Provide the (x, y) coordinate of the cell's center where the given text is located.  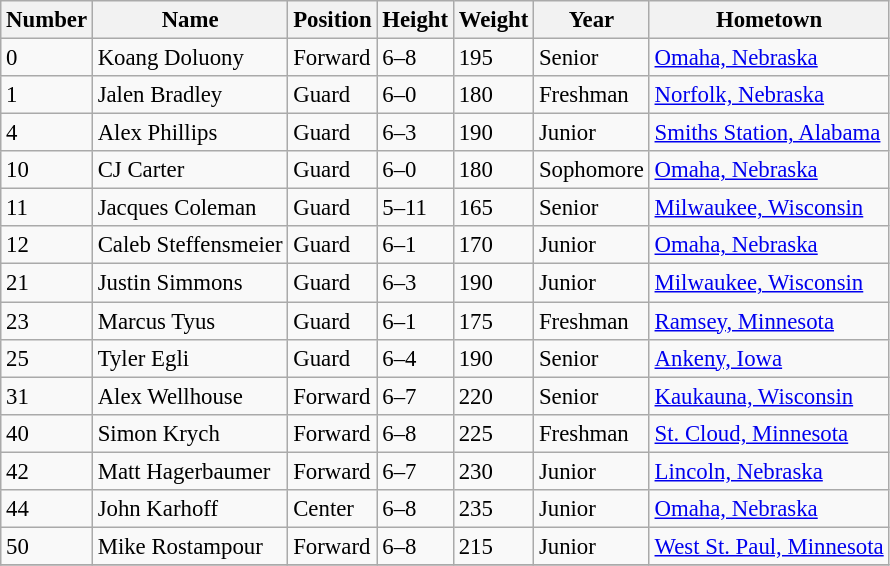
25 (47, 358)
40 (47, 433)
Sophomore (592, 170)
5–11 (415, 208)
Center (332, 509)
Alex Wellhouse (190, 396)
Ankeny, Iowa (769, 358)
Ramsey, Minnesota (769, 321)
John Karhoff (190, 509)
Alex Phillips (190, 133)
Year (592, 20)
Number (47, 20)
Lincoln, Nebraska (769, 471)
31 (47, 396)
11 (47, 208)
44 (47, 509)
Norfolk, Nebraska (769, 95)
170 (493, 245)
10 (47, 170)
Justin Simmons (190, 283)
West St. Paul, Minnesota (769, 546)
Tyler Egli (190, 358)
CJ Carter (190, 170)
165 (493, 208)
23 (47, 321)
42 (47, 471)
195 (493, 58)
Mike Rostampour (190, 546)
Hometown (769, 20)
Matt Hagerbaumer (190, 471)
Kaukauna, Wisconsin (769, 396)
Height (415, 20)
215 (493, 546)
Koang Doluony (190, 58)
0 (47, 58)
220 (493, 396)
235 (493, 509)
Simon Krych (190, 433)
4 (47, 133)
Name (190, 20)
230 (493, 471)
6–4 (415, 358)
Jalen Bradley (190, 95)
Marcus Tyus (190, 321)
Weight (493, 20)
St. Cloud, Minnesota (769, 433)
12 (47, 245)
225 (493, 433)
21 (47, 283)
Jacques Coleman (190, 208)
50 (47, 546)
Position (332, 20)
175 (493, 321)
Smiths Station, Alabama (769, 133)
1 (47, 95)
Caleb Steffensmeier (190, 245)
